Search for the cell housing the specified text and yield its [X, Y] center coordinate. 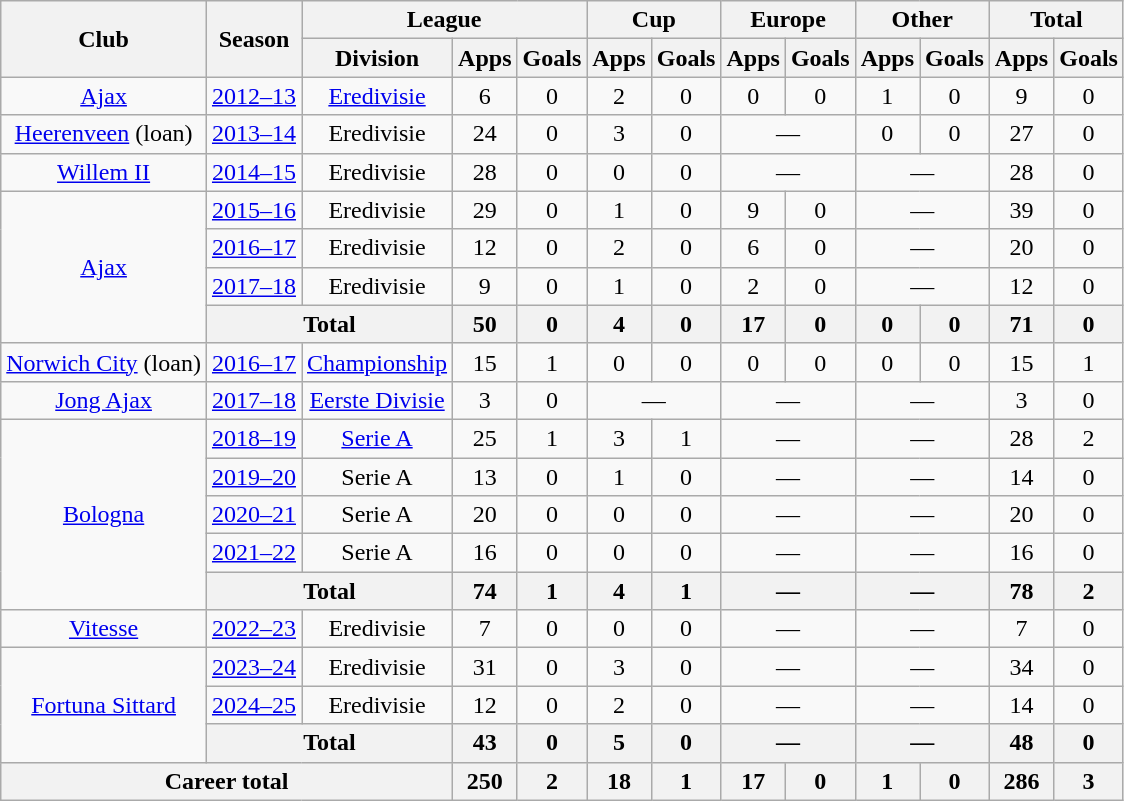
286 [1021, 781]
250 [485, 781]
Season [254, 39]
5 [619, 743]
2018–19 [254, 438]
2012–13 [254, 96]
74 [485, 591]
27 [1021, 134]
Other [922, 20]
24 [485, 134]
Division [378, 58]
Championship [378, 362]
Career total [227, 781]
2019–20 [254, 477]
50 [485, 324]
Cup [654, 20]
Jong Ajax [104, 400]
Norwich City (loan) [104, 362]
48 [1021, 743]
Heerenveen (loan) [104, 134]
39 [1021, 210]
2015–16 [254, 210]
34 [1021, 667]
43 [485, 743]
2013–14 [254, 134]
League [444, 20]
78 [1021, 591]
2024–25 [254, 705]
Willem II [104, 172]
31 [485, 667]
2022–23 [254, 629]
2020–21 [254, 515]
Eerste Divisie [378, 400]
29 [485, 210]
Europe [788, 20]
2023–24 [254, 667]
13 [485, 477]
Fortuna Sittard [104, 705]
25 [485, 438]
Club [104, 39]
71 [1021, 324]
18 [619, 781]
2014–15 [254, 172]
Vitesse [104, 629]
Bologna [104, 514]
2021–22 [254, 553]
